Identify which cell holds the provided text, then report its (X, Y) central coordinate. 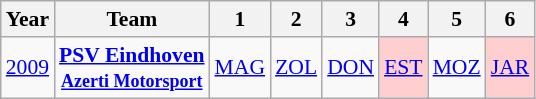
PSV EindhovenAzerti Motorsport (132, 68)
DON (350, 68)
6 (510, 19)
2009 (28, 68)
2 (296, 19)
JAR (510, 68)
4 (404, 19)
ZOL (296, 68)
5 (457, 19)
MAG (240, 68)
MOZ (457, 68)
3 (350, 19)
1 (240, 19)
Year (28, 19)
Team (132, 19)
EST (404, 68)
